Pinpoint the cell where the given text exists, returning its (x, y) midpoint coordinate. 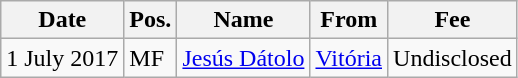
Undisclosed (453, 58)
MF (150, 58)
Fee (453, 20)
Vitória (349, 58)
Jesús Dátolo (244, 58)
Pos. (150, 20)
Date (62, 20)
Name (244, 20)
From (349, 20)
1 July 2017 (62, 58)
